Locate the cell with the specified text and output its [x, y] center coordinate. 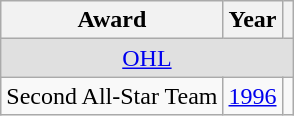
Award [112, 20]
Year [252, 20]
OHL [147, 58]
1996 [252, 96]
Second All-Star Team [112, 96]
